Locate the cell with the specified text and output its [x, y] center coordinate. 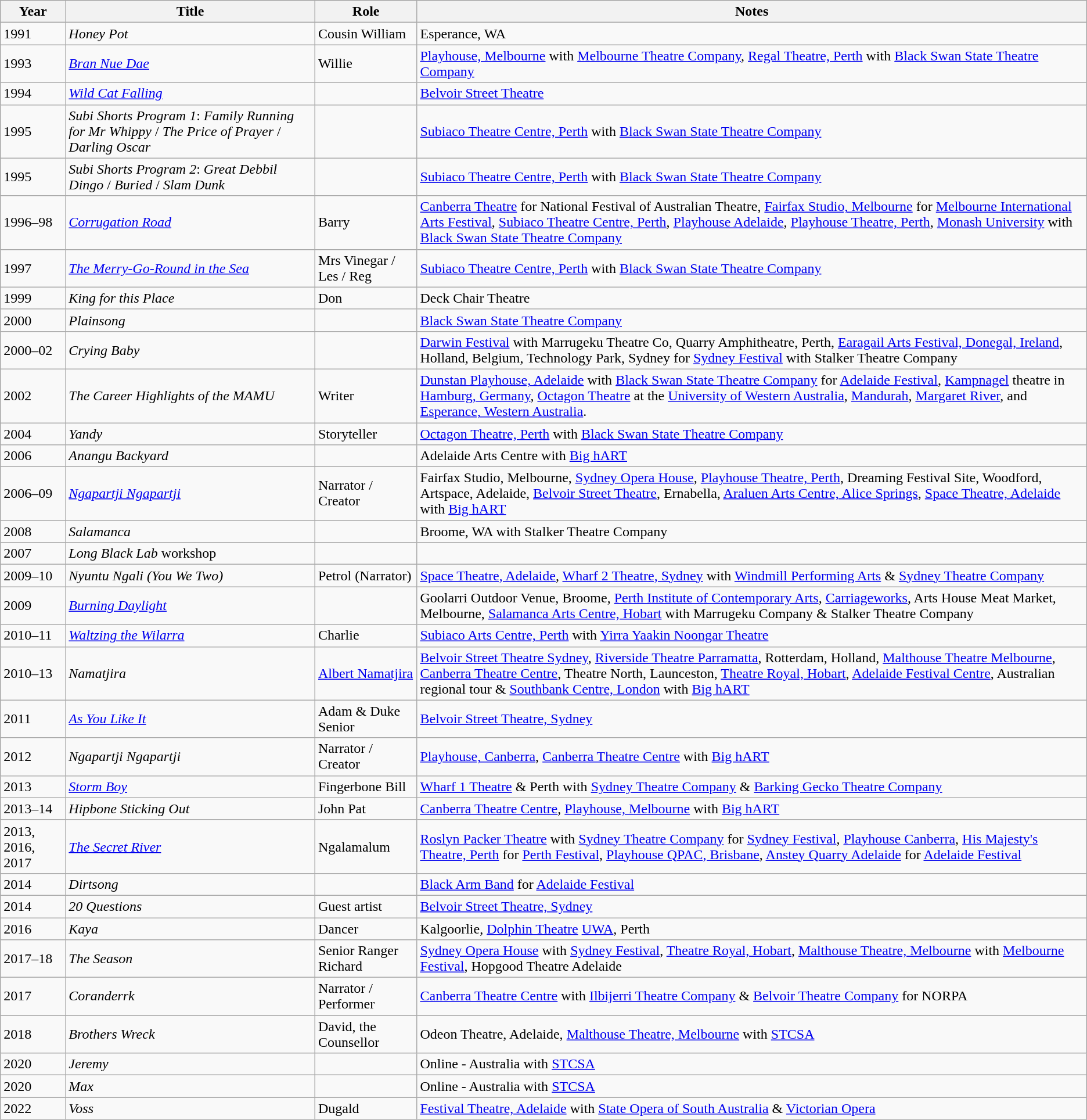
Jeremy [190, 1064]
Coranderrk [190, 997]
2004 [33, 434]
2017–18 [33, 959]
John Pat [366, 809]
Ngalamalum [366, 846]
Storyteller [366, 434]
Dirtsong [190, 884]
Kaya [190, 929]
2013, 2016, 2017 [33, 846]
2010–13 [33, 673]
Mrs Vinegar / Les / Reg [366, 268]
Willie [366, 64]
Playhouse, Canberra, Canberra Theatre Centre with Big hART [751, 756]
Burning Daylight [190, 605]
Esperance, WA [751, 34]
Don [366, 298]
Yandy [190, 434]
2011 [33, 719]
2018 [33, 1034]
Plainsong [190, 320]
Nyuntu Ngali (You We Two) [190, 576]
Subi Shorts Program 2: Great Debbil Dingo / Buried / Slam Dunk [190, 177]
Year [33, 12]
2000–02 [33, 350]
Max [190, 1086]
Charlie [366, 636]
Writer [366, 396]
Belvoir Street Theatre [751, 94]
Barry [366, 222]
1999 [33, 298]
Honey Pot [190, 34]
Waltzing the Wilarra [190, 636]
Wharf 1 Theatre & Perth with Sydney Theatre Company & Barking Gecko Theatre Company [751, 787]
Dancer [366, 929]
2007 [33, 554]
2013–14 [33, 809]
Salamanca [190, 532]
Octagon Theatre, Perth with Black Swan State Theatre Company [751, 434]
Bran Nue Dae [190, 64]
Voss [190, 1108]
Cousin William [366, 34]
Sydney Opera House with Sydney Festival, Theatre Royal, Hobart, Malthouse Theatre, Melbourne with Melbourne Festival, Hopgood Theatre Adelaide [751, 959]
2016 [33, 929]
Brothers Wreck [190, 1034]
2022 [33, 1108]
2010–11 [33, 636]
Adam & Duke Senior [366, 719]
2002 [33, 396]
Festival Theatre, Adelaide with State Opera of South Australia & Victorian Opera [751, 1108]
Subiaco Arts Centre, Perth with Yirra Yaakin Noongar Theatre [751, 636]
Dugald [366, 1108]
Playhouse, Melbourne with Melbourne Theatre Company, Regal Theatre, Perth with Black Swan State Theatre Company [751, 64]
Black Swan State Theatre Company [751, 320]
Long Black Lab workshop [190, 554]
Hipbone Sticking Out [190, 809]
1996–98 [33, 222]
The Career Highlights of the MAMU [190, 396]
Fingerbone Bill [366, 787]
The Merry-Go-Round in the Sea [190, 268]
Guest artist [366, 906]
Adelaide Arts Centre with Big hART [751, 456]
Storm Boy [190, 787]
Wild Cat Falling [190, 94]
2017 [33, 997]
Narrator / Performer [366, 997]
Anangu Backyard [190, 456]
2008 [33, 532]
20 Questions [190, 906]
As You Like It [190, 719]
Namatjira [190, 673]
Black Arm Band for Adelaide Festival [751, 884]
Canberra Theatre Centre with Ilbijerri Theatre Company & Belvoir Theatre Company for NORPA [751, 997]
2013 [33, 787]
Role [366, 12]
Crying Baby [190, 350]
1997 [33, 268]
1991 [33, 34]
Deck Chair Theatre [751, 298]
2012 [33, 756]
2000 [33, 320]
Petrol (Narrator) [366, 576]
Senior Ranger Richard [366, 959]
King for this Place [190, 298]
Space Theatre, Adelaide, Wharf 2 Theatre, Sydney with Windmill Performing Arts & Sydney Theatre Company [751, 576]
2009 [33, 605]
Canberra Theatre Centre, Playhouse, Melbourne with Big hART [751, 809]
Notes [751, 12]
Broome, WA with Stalker Theatre Company [751, 532]
Odeon Theatre, Adelaide, Malthouse Theatre, Melbourne with STCSA [751, 1034]
2009–10 [33, 576]
Corrugation Road [190, 222]
Title [190, 12]
The Secret River [190, 846]
2006–09 [33, 494]
Subi Shorts Program 1: Family Running for Mr Whippy / The Price of Prayer / Darling Oscar [190, 131]
Kalgoorlie, Dolphin Theatre UWA, Perth [751, 929]
1993 [33, 64]
2006 [33, 456]
The Season [190, 959]
David, the Counsellor [366, 1034]
Albert Namatjira [366, 673]
1994 [33, 94]
